Capture the cell that displays the provided text and extract its [x, y] central coordinate. 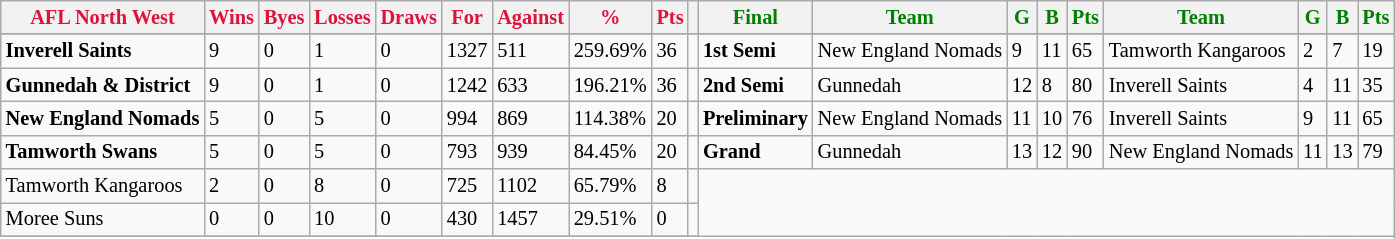
994 [467, 118]
Draws [409, 17]
AFL North West [102, 17]
76 [1086, 118]
65.79% [610, 186]
Gunnedah & District [102, 85]
259.69% [610, 51]
84.45% [610, 152]
2nd Semi [756, 85]
939 [530, 152]
Grand [756, 152]
Tamworth Swans [102, 152]
Wins [232, 17]
1457 [530, 219]
19 [1376, 51]
35 [1376, 85]
Against [530, 17]
80 [1086, 85]
29.51% [610, 219]
430 [467, 219]
114.38% [610, 118]
For [467, 17]
7 [1342, 51]
1st Semi [756, 51]
% [610, 17]
511 [530, 51]
79 [1376, 152]
1242 [467, 85]
Losses [342, 17]
793 [467, 152]
196.21% [610, 85]
Preliminary [756, 118]
90 [1086, 152]
Moree Suns [102, 219]
633 [530, 85]
1102 [530, 186]
869 [530, 118]
Final [756, 17]
Byes [284, 17]
4 [1312, 85]
1327 [467, 51]
725 [467, 186]
